Search for the cell housing the specified text and yield its [x, y] center coordinate. 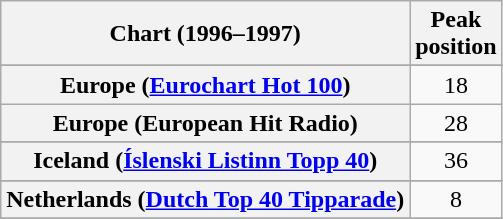
Europe (European Hit Radio) [206, 123]
Chart (1996–1997) [206, 34]
36 [456, 161]
Europe (Eurochart Hot 100) [206, 85]
Peakposition [456, 34]
18 [456, 85]
Netherlands (Dutch Top 40 Tipparade) [206, 199]
8 [456, 199]
Iceland (Íslenski Listinn Topp 40) [206, 161]
28 [456, 123]
